Return the [x, y] coordinate for the center point of the cell that contains the specified text.  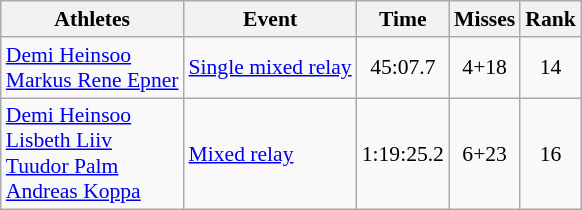
Demi HeinsooLisbeth LiivTuudor PalmAndreas Koppa [92, 154]
Athletes [92, 19]
45:07.7 [403, 68]
1:19:25.2 [403, 154]
Mixed relay [270, 154]
Single mixed relay [270, 68]
16 [550, 154]
Time [403, 19]
Demi HeinsooMarkus Rene Epner [92, 68]
4+18 [484, 68]
Rank [550, 19]
Misses [484, 19]
6+23 [484, 154]
Event [270, 19]
14 [550, 68]
